Scan for the cell matching the given text and deliver its (X, Y) coordinate at center. 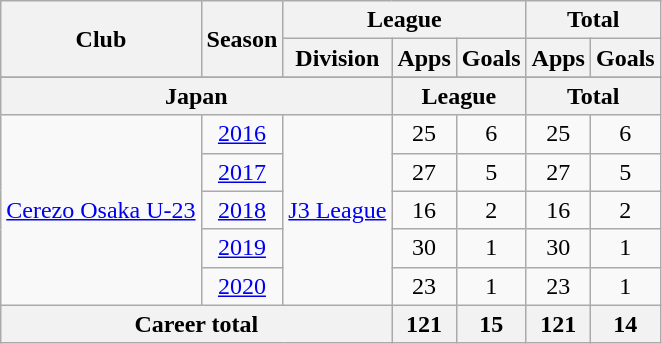
J3 League (338, 210)
14 (625, 324)
2019 (242, 248)
Division (338, 58)
2020 (242, 286)
2018 (242, 210)
Career total (196, 324)
2016 (242, 134)
Club (101, 39)
Season (242, 39)
Japan (196, 96)
2017 (242, 172)
Cerezo Osaka U-23 (101, 210)
15 (491, 324)
